Determine the [X, Y] coordinate at the center of the cell enclosing the given text.  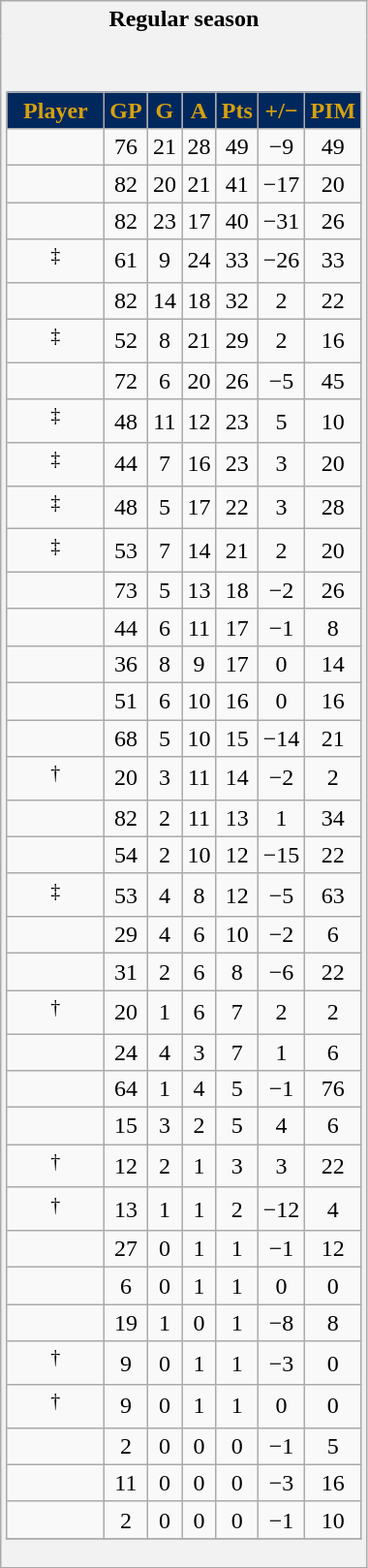
64 [126, 1089]
−15 [281, 855]
40 [236, 221]
−17 [281, 184]
−9 [281, 147]
54 [126, 855]
32 [236, 300]
51 [126, 701]
−12 [281, 1209]
61 [126, 262]
72 [126, 381]
31 [126, 972]
Regular season [184, 19]
A [199, 110]
GP [126, 110]
41 [236, 184]
63 [333, 895]
−26 [281, 262]
Pts [236, 110]
36 [126, 664]
27 [126, 1249]
34 [333, 818]
G [165, 110]
+/− [281, 110]
PIM [333, 110]
52 [126, 341]
−8 [281, 1323]
68 [126, 738]
−31 [281, 221]
−14 [281, 738]
−6 [281, 972]
19 [126, 1323]
Player [56, 110]
73 [126, 590]
45 [333, 381]
